Detect which cell encompasses the target text, then output its [X, Y] center coordinate. 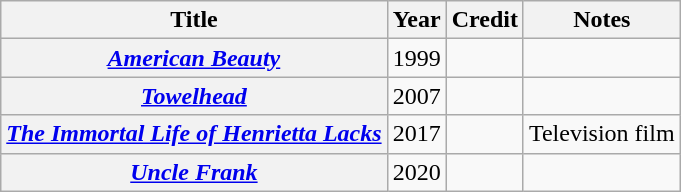
Credit [484, 20]
Title [194, 20]
American Beauty [194, 58]
2020 [416, 172]
2017 [416, 134]
Notes [602, 20]
The Immortal Life of Henrietta Lacks [194, 134]
1999 [416, 58]
Television film [602, 134]
Towelhead [194, 96]
2007 [416, 96]
Uncle Frank [194, 172]
Year [416, 20]
